Capture the cell that displays the provided text and extract its (X, Y) central coordinate. 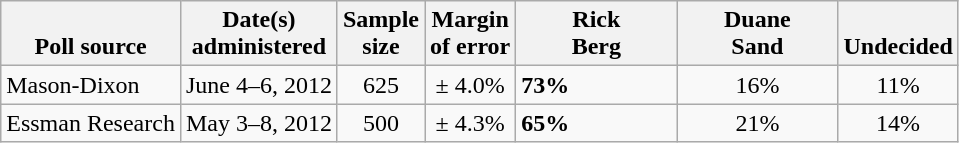
RickBerg (596, 34)
Undecided (898, 34)
Poll source (91, 34)
625 (380, 85)
± 4.3% (470, 123)
June 4–6, 2012 (258, 85)
Samplesize (380, 34)
DuaneSand (758, 34)
16% (758, 85)
500 (380, 123)
Date(s)administered (258, 34)
14% (898, 123)
11% (898, 85)
Essman Research (91, 123)
Marginof error (470, 34)
Mason-Dixon (91, 85)
May 3–8, 2012 (258, 123)
73% (596, 85)
65% (596, 123)
± 4.0% (470, 85)
21% (758, 123)
